Return the [x, y] coordinate for the center point of the cell that contains the specified text.  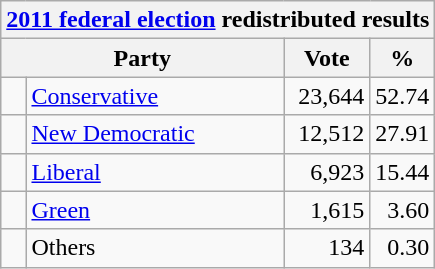
6,923 [327, 172]
23,644 [327, 96]
52.74 [402, 96]
% [402, 58]
15.44 [402, 172]
1,615 [327, 210]
Liberal [155, 172]
0.30 [402, 248]
New Democratic [155, 134]
27.91 [402, 134]
Conservative [155, 96]
12,512 [327, 134]
Green [155, 210]
134 [327, 248]
Party [142, 58]
3.60 [402, 210]
Vote [327, 58]
Others [155, 248]
2011 federal election redistributed results [218, 20]
